Return (x, y) of the center of cell containing provided text 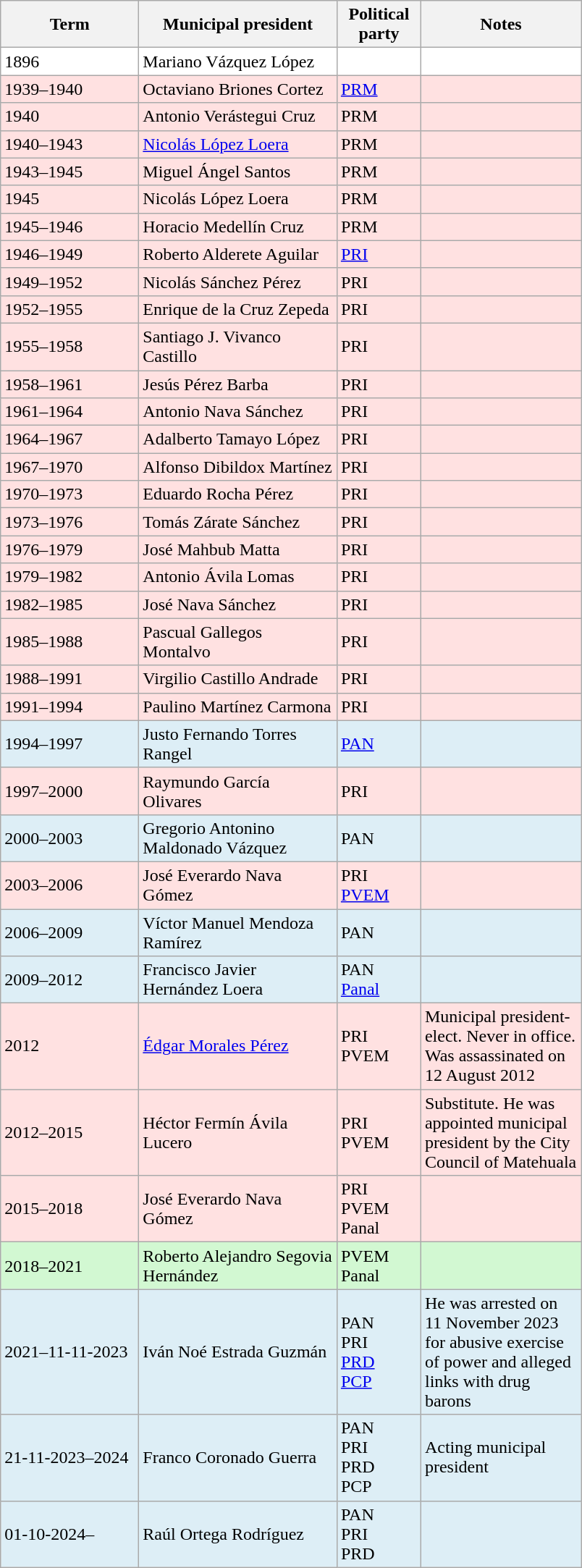
1985–1988 (69, 641)
Roberto Alejandro Segovia Hernández (238, 1265)
Gregorio Antonino Maldonado Vázquez (238, 838)
1997–2000 (69, 791)
Adalberto Tamayo López (238, 439)
Antonio Verástegui Cruz (238, 117)
Miguel Ángel Santos (238, 172)
1958–1961 (69, 384)
Octaviano Briones Cortez (238, 89)
1949–1952 (69, 282)
Horacio Medellín Cruz (238, 227)
1982–1985 (69, 604)
PAN PRI PRD (379, 1534)
1940 (69, 117)
Nicolás Sánchez Pérez (238, 282)
1939–1940 (69, 89)
Substitute. He was appointed municipal president by the City Council of Matehuala (501, 1132)
Paulino Martínez Carmona (238, 707)
1952–1955 (69, 309)
2021–11-11-2023 (69, 1352)
1961–1964 (69, 412)
Franco Coronado Guerra (238, 1458)
Raymundo García Olivares (238, 791)
Héctor Fermín Ávila Lucero (238, 1132)
01-10-2024– (69, 1534)
Antonio Ávila Lomas (238, 577)
Roberto Alderete Aguilar (238, 254)
2012 (69, 1047)
2003–2006 (69, 885)
2012–2015 (69, 1132)
Political party (379, 25)
1945–1946 (69, 227)
21-11-2023–2024 (69, 1458)
Édgar Morales Pérez (238, 1047)
José Nava Sánchez (238, 604)
1976–1979 (69, 549)
1940–1943 (69, 144)
1988–1991 (69, 679)
Raúl Ortega Rodríguez (238, 1534)
2000–2003 (69, 838)
2015–2018 (69, 1209)
1955–1958 (69, 346)
2018–2021 (69, 1265)
José Mahbub Matta (238, 549)
1991–1994 (69, 707)
He was arrested on 11 November 2023 for abusive exercise of power and alleged links with drug barons (501, 1352)
1994–1997 (69, 744)
1946–1949 (69, 254)
Alfonso Dibildox Martínez (238, 467)
PVEM Panal (379, 1265)
Francisco Javier Hernández Loera (238, 980)
Notes (501, 25)
Antonio Nava Sánchez (238, 412)
Mariano Vázquez López (238, 62)
Justo Fernando Torres Rangel (238, 744)
1964–1967 (69, 439)
Jesús Pérez Barba (238, 384)
2006–2009 (69, 932)
Eduardo Rocha Pérez (238, 494)
Víctor Manuel Mendoza Ramírez (238, 932)
Tomás Zárate Sánchez (238, 522)
1896 (69, 62)
1943–1945 (69, 172)
Virgilio Castillo Andrade (238, 679)
1967–1970 (69, 467)
Municipal president-elect. Never in office. Was assassinated on 12 August 2012 (501, 1047)
1979–1982 (69, 577)
PAN Panal (379, 980)
Municipal president (238, 25)
Santiago J. Vivanco Castillo (238, 346)
1945 (69, 199)
1973–1976 (69, 522)
2009–2012 (69, 980)
Iván Noé Estrada Guzmán (238, 1352)
Term (69, 25)
Acting municipal president (501, 1458)
Enrique de la Cruz Zepeda (238, 309)
1970–1973 (69, 494)
Pascual Gallegos Montalvo (238, 641)
PRI PVEM Panal (379, 1209)
